Locate the cell with the specified text and output its [x, y] center coordinate. 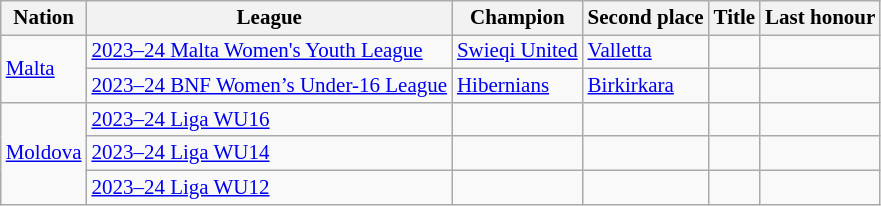
Second place [646, 18]
Hibernians [518, 86]
2023–24 Liga WU12 [269, 187]
Swieqi United [518, 52]
League [269, 18]
2023–24 Liga WU16 [269, 119]
Nation [44, 18]
Valletta [646, 52]
2023–24 BNF Women’s Under-16 League [269, 86]
2023–24 Malta Women's Youth League [269, 52]
Malta [44, 69]
2023–24 Liga WU14 [269, 153]
Champion [518, 18]
Title [735, 18]
Birkirkara [646, 86]
Last honour [820, 18]
Moldova [44, 153]
